Capture the cell that displays the provided text and extract its (x, y) central coordinate. 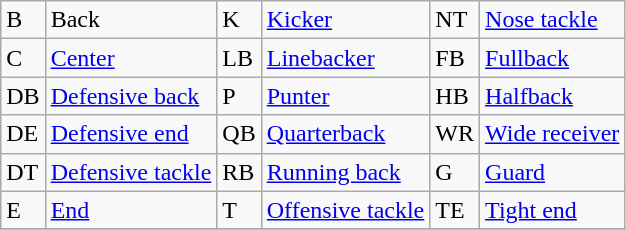
P (239, 96)
WR (455, 134)
Kicker (346, 20)
Running back (346, 172)
DT (23, 172)
K (239, 20)
Guard (552, 172)
End (131, 210)
Wide receiver (552, 134)
Punter (346, 96)
C (23, 58)
DE (23, 134)
Defensive back (131, 96)
FB (455, 58)
Offensive tackle (346, 210)
DB (23, 96)
Linebacker (346, 58)
Defensive tackle (131, 172)
NT (455, 20)
Fullback (552, 58)
Center (131, 58)
B (23, 20)
G (455, 172)
Tight end (552, 210)
HB (455, 96)
TE (455, 210)
QB (239, 134)
Nose tackle (552, 20)
E (23, 210)
Defensive end (131, 134)
T (239, 210)
Halfback (552, 96)
RB (239, 172)
Quarterback (346, 134)
LB (239, 58)
Back (131, 20)
